Output the [X, Y] coordinate of the center of the cell containing the given text.  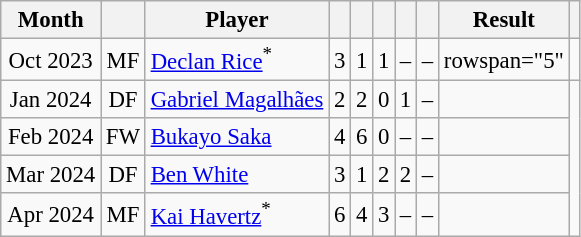
Apr 2024 [51, 215]
Ben White [236, 175]
rowspan="5" [504, 60]
Declan Rice* [236, 60]
Result [504, 20]
Oct 2023 [51, 60]
Mar 2024 [51, 175]
FW [124, 137]
Kai Havertz* [236, 215]
Feb 2024 [51, 137]
Jan 2024 [51, 100]
Month [51, 20]
Gabriel Magalhães [236, 100]
Player [236, 20]
Bukayo Saka [236, 137]
